Return [x, y] of the center of cell containing provided text 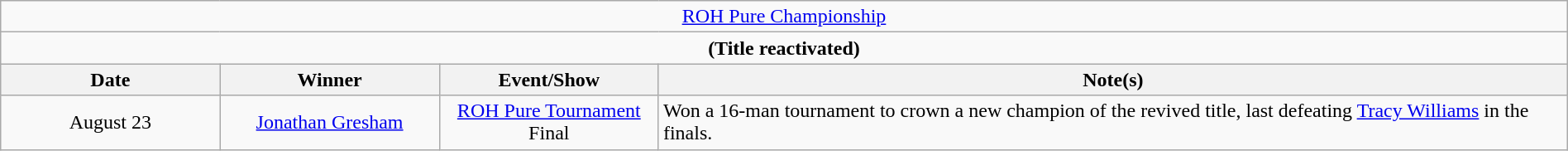
Event/Show [549, 80]
(Title reactivated) [784, 48]
Won a 16-man tournament to crown a new champion of the revived title, last defeating Tracy Williams in the finals. [1113, 123]
Jonathan Gresham [329, 123]
ROH Pure Tournament Final [549, 123]
August 23 [111, 123]
Date [111, 80]
Note(s) [1113, 80]
ROH Pure Championship [784, 17]
Winner [329, 80]
